Provide the [x, y] coordinate of the cell's center where the given text is located.  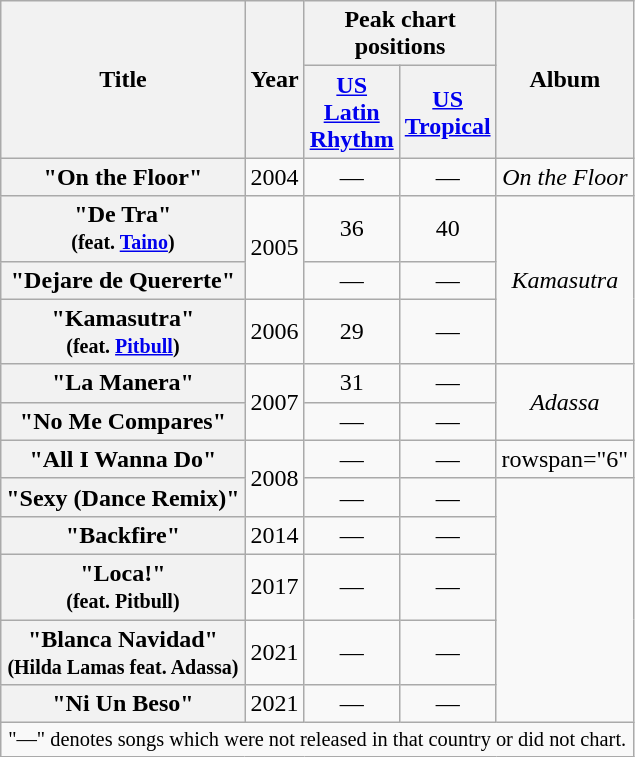
rowspan="6" [565, 459]
"Blanca Navidad"(Hilda Lamas feat. Adassa) [123, 652]
2014 [274, 535]
Year [274, 80]
2008 [274, 478]
Kamasutra [565, 280]
2004 [274, 177]
USTropical [448, 112]
2006 [274, 332]
40 [448, 228]
"Kamasutra"(feat. Pitbull) [123, 332]
"No Me Compares" [123, 421]
"All I Wanna Do" [123, 459]
"De Tra"(feat. Taino) [123, 228]
Adassa [565, 402]
"La Manera" [123, 383]
"Loca!"(feat. Pitbull) [123, 586]
"On the Floor" [123, 177]
Title [123, 80]
2005 [274, 248]
"Dejare de Quererte" [123, 280]
On the Floor [565, 177]
2017 [274, 586]
USLatinRhythm [352, 112]
"—" denotes songs which were not released in that country or did not chart. [318, 740]
Album [565, 80]
31 [352, 383]
Peak chart positions [400, 34]
"Ni Un Beso" [123, 704]
2007 [274, 402]
"Sexy (Dance Remix)" [123, 497]
29 [352, 332]
36 [352, 228]
"Backfire" [123, 535]
